Pinpoint the cell where the given text exists, returning its [x, y] midpoint coordinate. 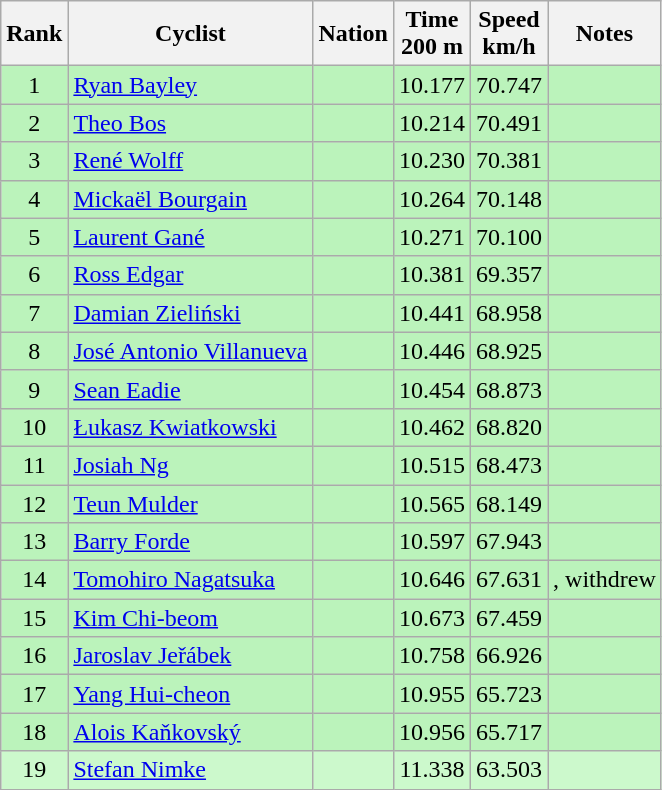
10 [34, 427]
10.462 [432, 427]
10.271 [432, 237]
10.597 [432, 542]
68.958 [508, 313]
12 [34, 503]
67.943 [508, 542]
Notes [605, 34]
70.381 [508, 161]
Tomohiro Nagatsuka [190, 580]
Jaroslav Jeřábek [190, 656]
Damian Zieliński [190, 313]
10.454 [432, 389]
10.264 [432, 199]
11 [34, 465]
15 [34, 618]
Teun Mulder [190, 503]
63.503 [508, 770]
6 [34, 275]
Ryan Bayley [190, 85]
Stefan Nimke [190, 770]
67.631 [508, 580]
10.646 [432, 580]
10.177 [432, 85]
70.100 [508, 237]
Sean Eadie [190, 389]
10.441 [432, 313]
, withdrew [605, 580]
10.955 [432, 694]
3 [34, 161]
Laurent Gané [190, 237]
Barry Forde [190, 542]
17 [34, 694]
4 [34, 199]
13 [34, 542]
5 [34, 237]
70.491 [508, 123]
José Antonio Villanueva [190, 351]
Alois Kaňkovský [190, 732]
10.758 [432, 656]
Theo Bos [190, 123]
10.515 [432, 465]
Ross Edgar [190, 275]
65.723 [508, 694]
66.926 [508, 656]
Rank [34, 34]
Nation [353, 34]
8 [34, 351]
11.338 [432, 770]
Speedkm/h [508, 34]
68.149 [508, 503]
Josiah Ng [190, 465]
Mickaël Bourgain [190, 199]
Łukasz Kwiatkowski [190, 427]
65.717 [508, 732]
67.459 [508, 618]
10.446 [432, 351]
10.230 [432, 161]
68.925 [508, 351]
7 [34, 313]
2 [34, 123]
10.381 [432, 275]
9 [34, 389]
18 [34, 732]
70.148 [508, 199]
Cyclist [190, 34]
Yang Hui-cheon [190, 694]
10.214 [432, 123]
16 [34, 656]
Time200 m [432, 34]
10.673 [432, 618]
68.473 [508, 465]
10.956 [432, 732]
René Wolff [190, 161]
Kim Chi-beom [190, 618]
14 [34, 580]
68.820 [508, 427]
1 [34, 85]
69.357 [508, 275]
70.747 [508, 85]
10.565 [432, 503]
68.873 [508, 389]
19 [34, 770]
